Identify which cell holds the provided text, then report its [x, y] central coordinate. 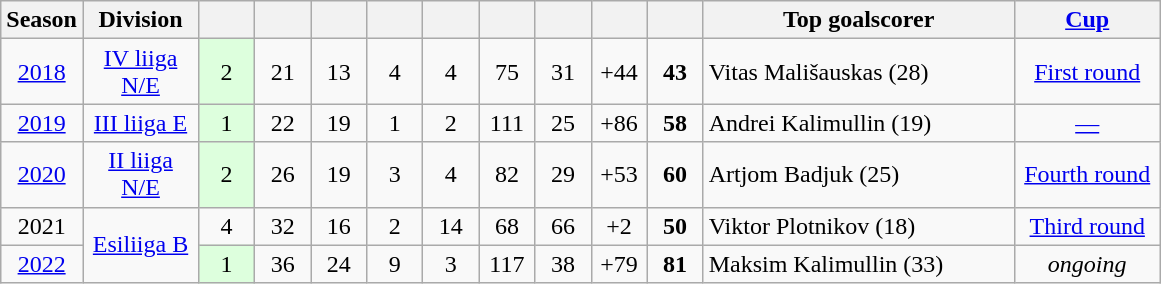
+86 [619, 123]
Top goalscorer [858, 20]
2018 [42, 72]
25 [563, 123]
2019 [42, 123]
Viktor Plotnikov (18) [858, 226]
58 [675, 123]
22 [283, 123]
117 [507, 264]
2020 [42, 174]
32 [283, 226]
13 [339, 72]
68 [507, 226]
50 [675, 226]
81 [675, 264]
60 [675, 174]
— [1087, 123]
2021 [42, 226]
66 [563, 226]
26 [283, 174]
Season [42, 20]
24 [339, 264]
Andrei Kalimullin (19) [858, 123]
Esiliiga B [140, 245]
IV liiga N/E [140, 72]
II liiga N/E [140, 174]
Third round [1087, 226]
31 [563, 72]
+2 [619, 226]
First round [1087, 72]
2022 [42, 264]
Vitas Mališauskas (28) [858, 72]
III liiga E [140, 123]
+53 [619, 174]
9 [395, 264]
36 [283, 264]
Cup [1087, 20]
+44 [619, 72]
ongoing [1087, 264]
38 [563, 264]
16 [339, 226]
Division [140, 20]
Fourth round [1087, 174]
+79 [619, 264]
Artjom Badjuk (25) [858, 174]
14 [451, 226]
29 [563, 174]
82 [507, 174]
75 [507, 72]
Maksim Kalimullin (33) [858, 264]
43 [675, 72]
21 [283, 72]
111 [507, 123]
